Determine the [x, y] coordinate at the center of the cell enclosing the given text.  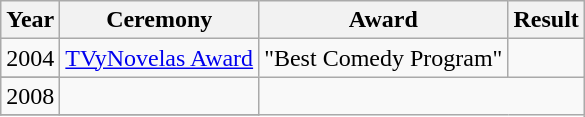
Year [30, 20]
2008 [30, 96]
Ceremony [160, 20]
Result [546, 20]
"Best Comedy Program" [384, 58]
TVyNovelas Award [160, 58]
Award [384, 20]
2004 [30, 58]
